Return [X, Y] of the center of cell containing provided text 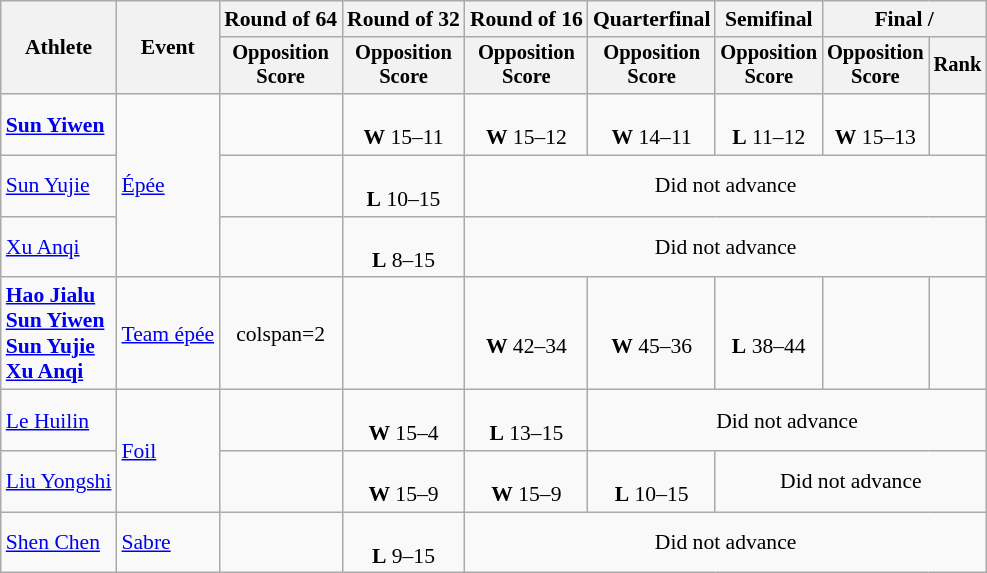
Sun Yujie [59, 186]
Liu Yongshi [59, 482]
L 11–12 [768, 124]
Round of 16 [526, 19]
Sabre [168, 542]
Quarterfinal [652, 19]
Athlete [59, 48]
Event [168, 48]
W 42–34 [526, 334]
Foil [168, 451]
Xu Anqi [59, 248]
W 15–13 [876, 124]
Sun Yiwen [59, 124]
W 15–12 [526, 124]
L 9–15 [404, 542]
L 38–44 [768, 334]
L 13–15 [526, 420]
W 45–36 [652, 334]
Final / [904, 19]
W 15–11 [404, 124]
Team épée [168, 334]
Shen Chen [59, 542]
colspan=2 [280, 334]
Semifinal [768, 19]
W 14–11 [652, 124]
Round of 32 [404, 19]
W 15–4 [404, 420]
Rank [958, 66]
Le Huilin [59, 420]
Round of 64 [280, 19]
Épée [168, 186]
Hao JialuSun YiwenSun YujieXu Anqi [59, 334]
L 8–15 [404, 248]
